Output the (x, y) coordinate of the center of the cell containing the given text.  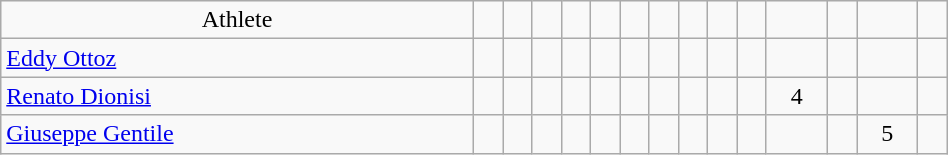
Athlete (238, 20)
5 (888, 134)
4 (796, 96)
Giuseppe Gentile (238, 134)
Eddy Ottoz (238, 58)
Renato Dionisi (238, 96)
